Locate the cell with the specified text and output its [x, y] center coordinate. 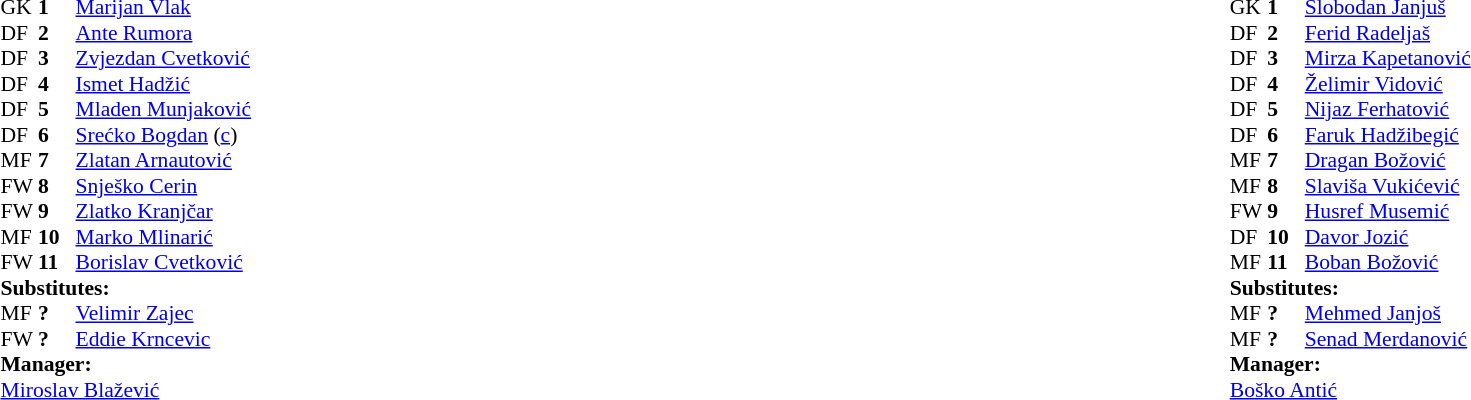
Ismet Hadžić [226, 84]
Manager: [188, 365]
Borislav Cvetković [226, 263]
Zlatan Arnautović [226, 161]
Ante Rumora [226, 33]
Velimir Zajec [226, 313]
Marko Mlinarić [226, 237]
Srećko Bogdan (c) [226, 135]
Zvjezdan Cvetković [226, 59]
Snješko Cerin [226, 186]
Eddie Krncevic [226, 339]
Zlatko Kranjčar [226, 211]
Mladen Munjaković [226, 109]
Substitutes: [188, 288]
